Identify which cell holds the provided text, then report its [x, y] central coordinate. 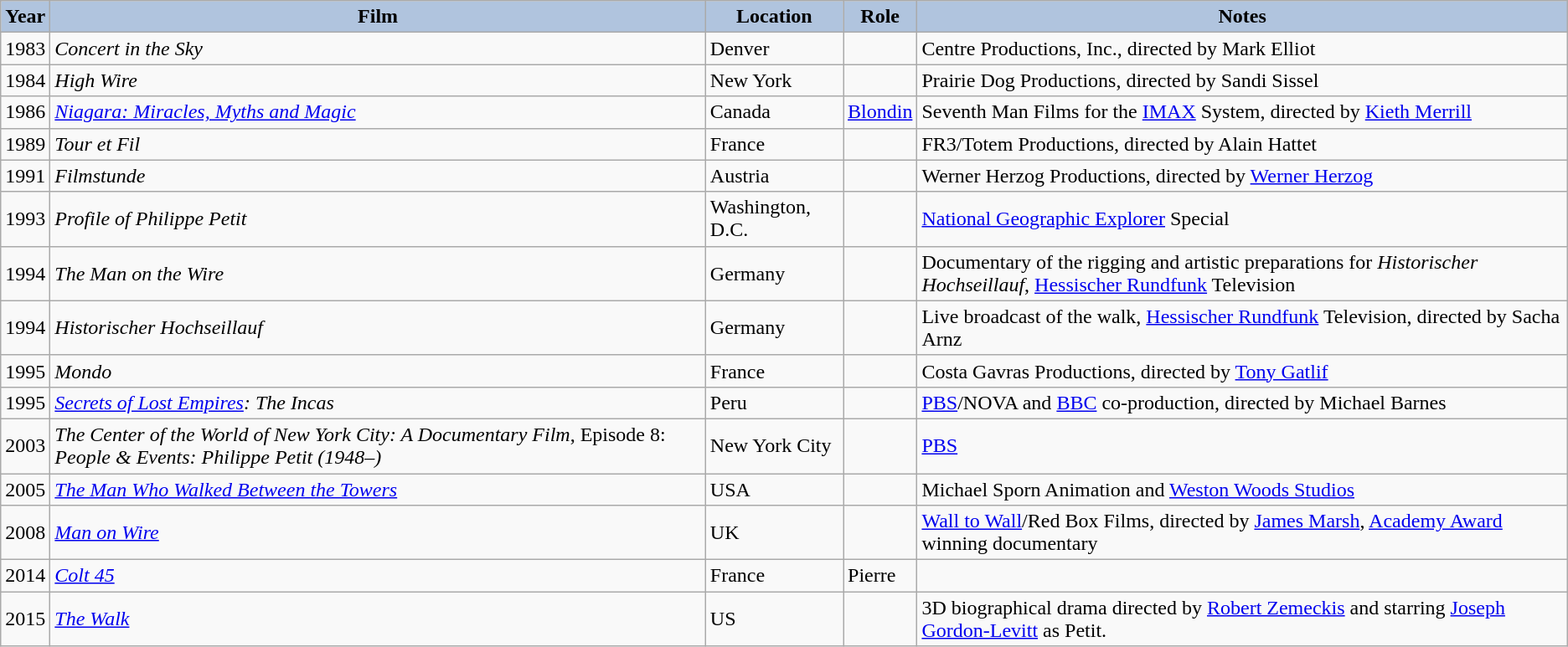
FR3/Totem Productions, directed by Alain Hattet [1242, 144]
Pierre [879, 576]
Canada [774, 112]
UK [774, 532]
1983 [25, 49]
Wall to Wall/Red Box Films, directed by James Marsh, Academy Award winning documentary [1242, 532]
New York [774, 80]
1986 [25, 112]
Profile of Philippe Petit [378, 219]
Filmstunde [378, 176]
1993 [25, 219]
Centre Productions, Inc., directed by Mark Elliot [1242, 49]
Man on Wire [378, 532]
Concert in the Sky [378, 49]
Tour et Fil [378, 144]
Mondo [378, 371]
2003 [25, 445]
US [774, 619]
Colt 45 [378, 576]
Role [879, 17]
The Man Who Walked Between the Towers [378, 490]
Seventh Man Films for the IMAX System, directed by Kieth Merrill [1242, 112]
New York City [774, 445]
Live broadcast of the walk, Hessischer Rundfunk Television, directed by Sacha Arnz [1242, 328]
National Geographic Explorer Special [1242, 219]
Washington, D.C. [774, 219]
2015 [25, 619]
Blondin [879, 112]
Secrets of Lost Empires: The Incas [378, 403]
Michael Sporn Animation and Weston Woods Studios [1242, 490]
Werner Herzog Productions, directed by Werner Herzog [1242, 176]
3D biographical drama directed by Robert Zemeckis and starring Joseph Gordon-Levitt as Petit. [1242, 619]
Austria [774, 176]
1991 [25, 176]
Historischer Hochseillauf [378, 328]
The Man on the Wire [378, 273]
Location [774, 17]
Year [25, 17]
PBS/NOVA and BBC co-production, directed by Michael Barnes [1242, 403]
Film [378, 17]
Niagara: Miracles, Myths and Magic [378, 112]
Documentary of the rigging and artistic preparations for Historischer Hochseillauf, Hessischer Rundfunk Television [1242, 273]
The Center of the World of New York City: A Documentary Film, Episode 8: People & Events: Philippe Petit (1948–) [378, 445]
The Walk [378, 619]
2008 [25, 532]
Costa Gavras Productions, directed by Tony Gatlif [1242, 371]
2005 [25, 490]
PBS [1242, 445]
Denver [774, 49]
USA [774, 490]
1984 [25, 80]
1989 [25, 144]
Notes [1242, 17]
Prairie Dog Productions, directed by Sandi Sissel [1242, 80]
2014 [25, 576]
High Wire [378, 80]
Peru [774, 403]
